Locate the cell with the specified text and output its (X, Y) center coordinate. 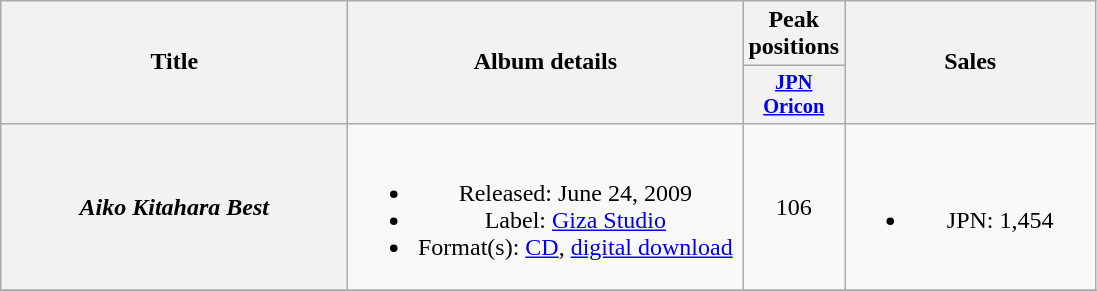
Aiko Kitahara Best (174, 206)
JPN: 1,454 (970, 206)
Title (174, 62)
Released: June 24, 2009Label: Giza StudioFormat(s): CD, digital download (546, 206)
JPNOricon (794, 95)
106 (794, 206)
Peak positions (794, 34)
Album details (546, 62)
Sales (970, 62)
